Return (X, Y) of the center of cell containing provided text 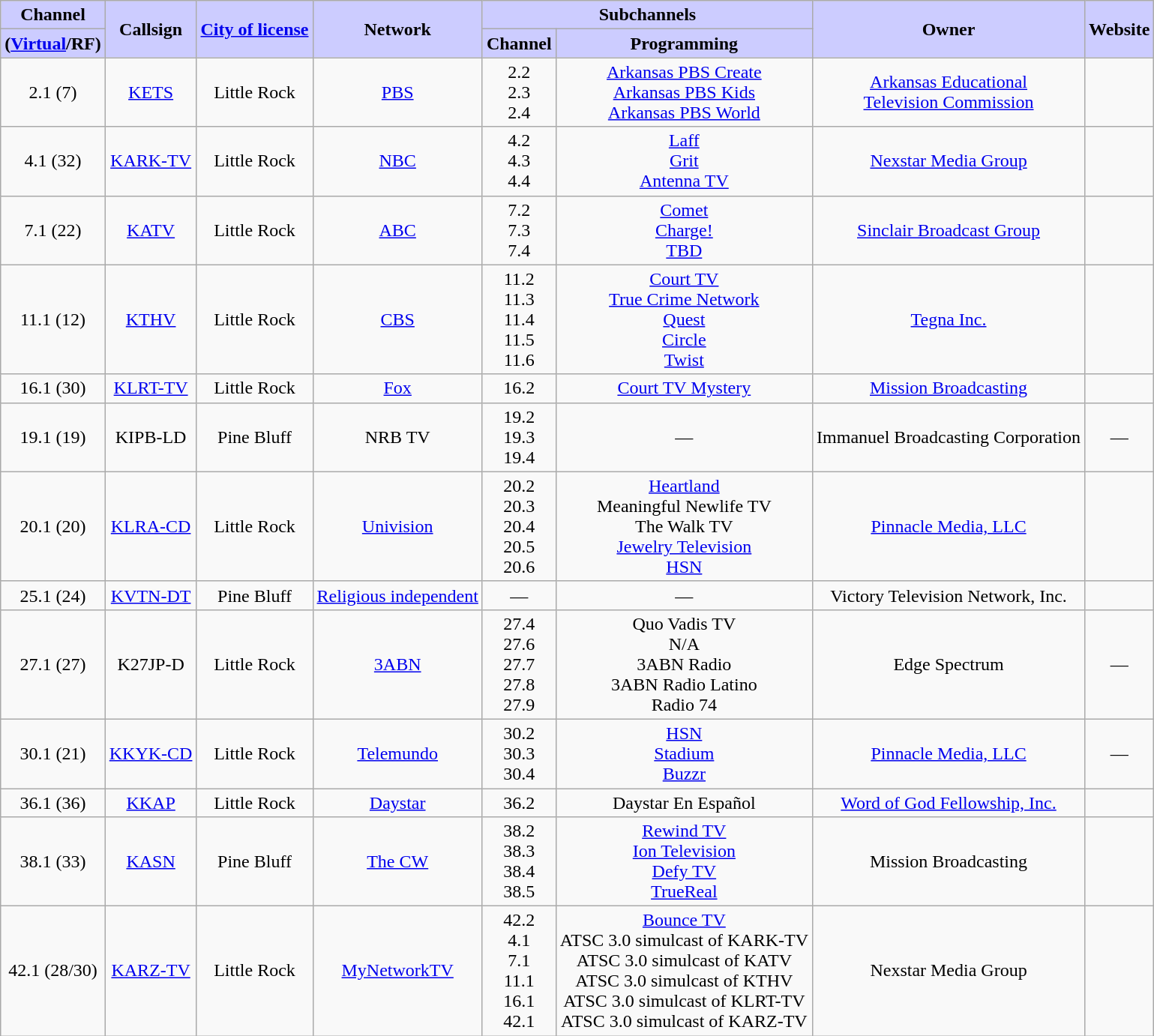
11.1 (12) (53, 319)
Edge Spectrum (949, 664)
4.24.34.4 (519, 161)
Owner (949, 29)
3ABN (397, 664)
City of license (255, 29)
NRB TV (397, 437)
KTHV (151, 319)
Rewind TVIon TelevisionDefy TVTrueReal (684, 862)
KIPB-LD (151, 437)
2.1 (7) (53, 92)
Victory Television Network, Inc. (949, 595)
LaffGritAntenna TV (684, 161)
KVTN-DT (151, 595)
K27JP-D (151, 664)
Programming (684, 43)
Bounce TVATSC 3.0 simulcast of KARK-TVATSC 3.0 simulcast of KATVATSC 3.0 simulcast of KTHVATSC 3.0 simulcast of KLRT-TVATSC 3.0 simulcast of KARZ-TV (684, 972)
KARK-TV (151, 161)
Subchannels (647, 15)
Daystar En Español (684, 803)
25.1 (24) (53, 595)
42.1 (28/30) (53, 972)
(Virtual/RF) (53, 43)
11.211.311.411.511.6 (519, 319)
KLRT-TV (151, 388)
Daystar (397, 803)
CBS (397, 319)
27.1 (27) (53, 664)
KATV (151, 230)
2.22.32.4 (519, 92)
Sinclair Broadcast Group (949, 230)
Telemundo (397, 753)
30.230.330.4 (519, 753)
KETS (151, 92)
42.24.17.111.116.142.1 (519, 972)
KLRA-CD (151, 526)
KARZ-TV (151, 972)
20.1 (20) (53, 526)
38.238.338.438.5 (519, 862)
Arkansas PBS CreateArkansas PBS KidsArkansas PBS World (684, 92)
HeartlandMeaningful Newlife TVThe Walk TVJewelry TelevisionHSN (684, 526)
KKYK-CD (151, 753)
KKAP (151, 803)
MyNetworkTV (397, 972)
HSNStadiumBuzzr (684, 753)
Tegna Inc. (949, 319)
36.2 (519, 803)
16.1 (30) (53, 388)
Arkansas EducationalTelevision Commission (949, 92)
16.2 (519, 388)
KASN (151, 862)
27.427.627.727.827.9 (519, 664)
PBS (397, 92)
Callsign (151, 29)
Court TV Mystery (684, 388)
Network (397, 29)
7.1 (22) (53, 230)
7.27.37.4 (519, 230)
Religious independent (397, 595)
Immanuel Broadcasting Corporation (949, 437)
Website (1120, 29)
38.1 (33) (53, 862)
CometCharge!TBD (684, 230)
Fox (397, 388)
ABC (397, 230)
Quo Vadis TVN/A3ABN Radio3ABN Radio LatinoRadio 74 (684, 664)
The CW (397, 862)
4.1 (32) (53, 161)
20.220.320.420.520.6 (519, 526)
19.1 (19) (53, 437)
30.1 (21) (53, 753)
Court TVTrue Crime NetworkQuestCircleTwist (684, 319)
Word of God Fellowship, Inc. (949, 803)
NBC (397, 161)
19.219.319.4 (519, 437)
Univision (397, 526)
36.1 (36) (53, 803)
